Determine the [x, y] coordinate at the center of the cell enclosing the given text.  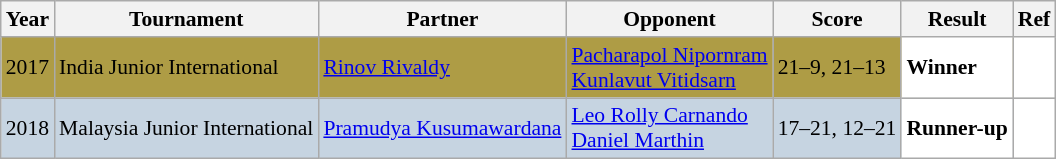
17–21, 12–21 [838, 128]
Score [838, 19]
Result [956, 19]
India Junior International [186, 68]
Rinov Rivaldy [442, 68]
Runner-up [956, 128]
Leo Rolly Carnando Daniel Marthin [669, 128]
Pramudya Kusumawardana [442, 128]
Pacharapol Nipornram Kunlavut Vitidsarn [669, 68]
Year [28, 19]
21–9, 21–13 [838, 68]
2018 [28, 128]
Ref [1034, 19]
Opponent [669, 19]
2017 [28, 68]
Winner [956, 68]
Partner [442, 19]
Tournament [186, 19]
Malaysia Junior International [186, 128]
